Pinpoint the cell where the given text exists, returning its (X, Y) midpoint coordinate. 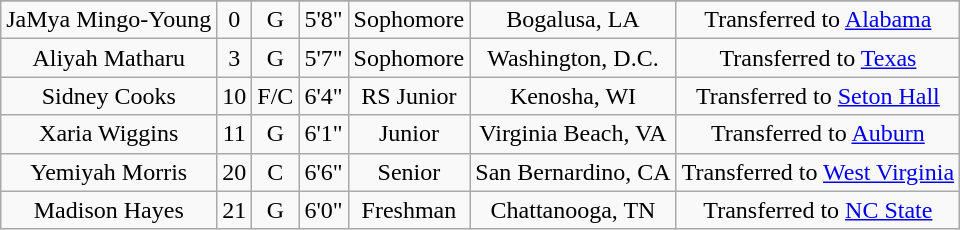
3 (234, 58)
6'0" (324, 210)
Sidney Cooks (109, 96)
Transferred to Auburn (818, 134)
Madison Hayes (109, 210)
Kenosha, WI (573, 96)
11 (234, 134)
Transferred to Texas (818, 58)
F/C (276, 96)
Transferred to West Virginia (818, 172)
Freshman (409, 210)
Transferred to Seton Hall (818, 96)
Chattanooga, TN (573, 210)
Senior (409, 172)
Aliyah Matharu (109, 58)
6'6" (324, 172)
Virginia Beach, VA (573, 134)
C (276, 172)
San Bernardino, CA (573, 172)
21 (234, 210)
10 (234, 96)
20 (234, 172)
6'4" (324, 96)
Transferred to Alabama (818, 20)
5'8" (324, 20)
6'1" (324, 134)
Washington, D.C. (573, 58)
RS Junior (409, 96)
Junior (409, 134)
Xaria Wiggins (109, 134)
Bogalusa, LA (573, 20)
Yemiyah Morris (109, 172)
Transferred to NC State (818, 210)
JaMya Mingo-Young (109, 20)
0 (234, 20)
5'7" (324, 58)
